For the text-containing cell, return its midpoint in [x, y] coordinate format. 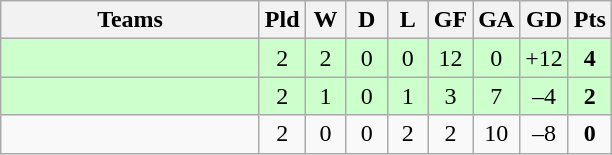
GD [544, 20]
–8 [544, 134]
4 [590, 58]
D [366, 20]
GF [450, 20]
+12 [544, 58]
Teams [130, 20]
3 [450, 96]
Pld [282, 20]
Pts [590, 20]
L [408, 20]
12 [450, 58]
GA [496, 20]
7 [496, 96]
–4 [544, 96]
10 [496, 134]
W [326, 20]
